Provide the (x, y) coordinate of the cell's center where the given text is located.  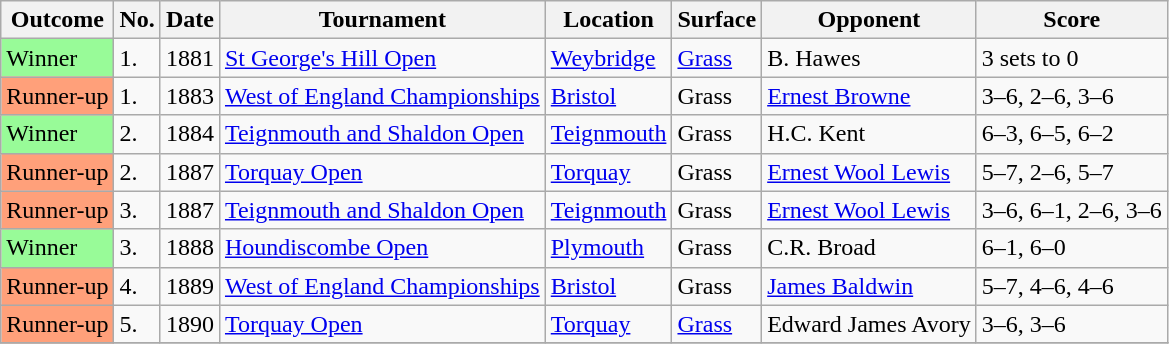
B. Hawes (870, 58)
Plymouth (608, 248)
1881 (190, 58)
Date (190, 20)
6–1, 6–0 (1072, 248)
Outcome (58, 20)
Surface (717, 20)
3–6, 3–6 (1072, 324)
1890 (190, 324)
Houndiscombe Open (382, 248)
5. (137, 324)
3–6, 2–6, 3–6 (1072, 96)
6–3, 6–5, 6–2 (1072, 134)
Ernest Browne (870, 96)
1884 (190, 134)
1889 (190, 286)
1888 (190, 248)
Weybridge (608, 58)
Opponent (870, 20)
1883 (190, 96)
St George's Hill Open (382, 58)
3 sets to 0 (1072, 58)
James Baldwin (870, 286)
H.C. Kent (870, 134)
Tournament (382, 20)
C.R. Broad (870, 248)
Location (608, 20)
4. (137, 286)
3–6, 6–1, 2–6, 3–6 (1072, 210)
5–7, 4–6, 4–6 (1072, 286)
5–7, 2–6, 5–7 (1072, 172)
Score (1072, 20)
No. (137, 20)
Edward James Avory (870, 324)
